Return (X, Y) of the center of cell containing provided text 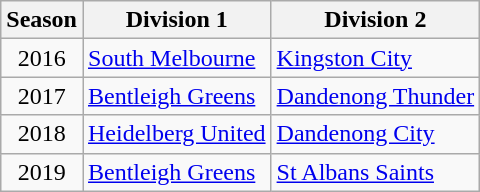
Kingston City (376, 58)
2018 (42, 134)
Heidelberg United (176, 134)
2017 (42, 96)
2019 (42, 172)
Season (42, 20)
South Melbourne (176, 58)
Division 2 (376, 20)
2016 (42, 58)
Dandenong City (376, 134)
Dandenong Thunder (376, 96)
St Albans Saints (376, 172)
Division 1 (176, 20)
